From the cell containing the given text, extract its center point as (x, y) coordinate. 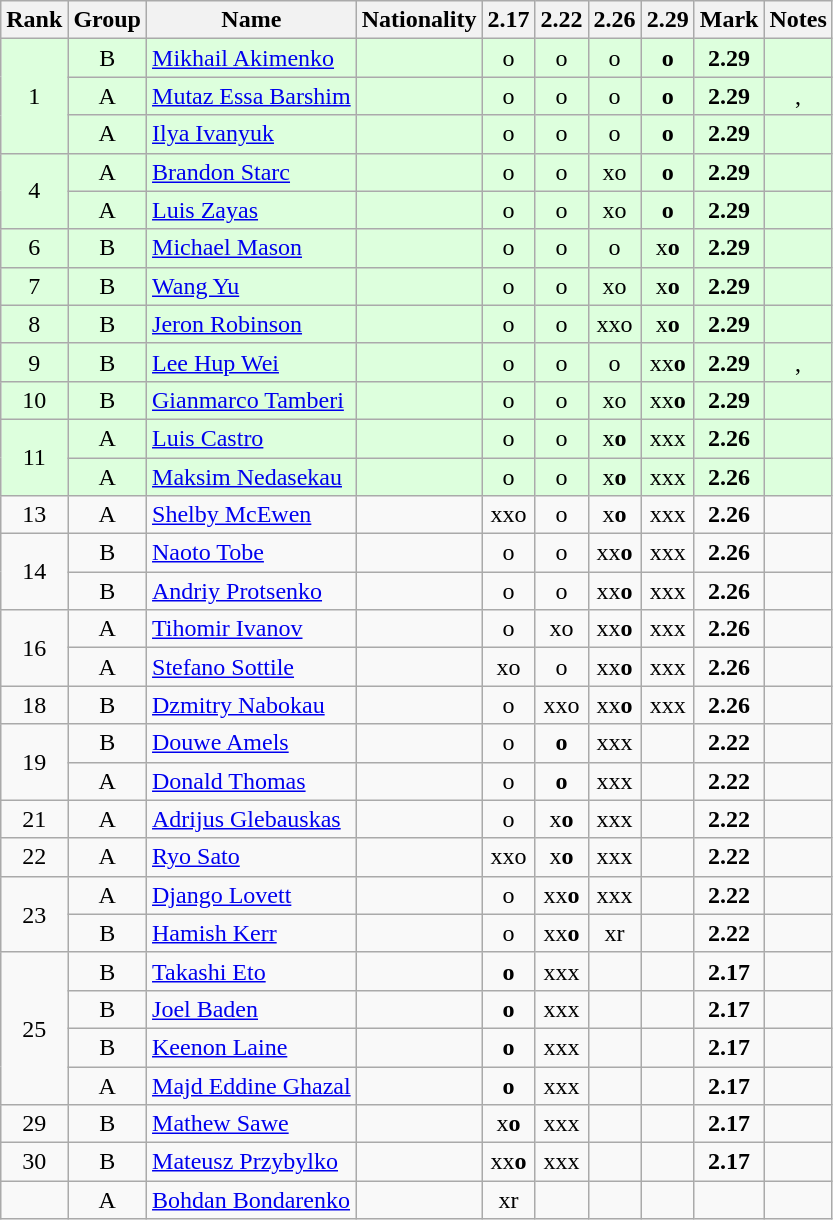
Ilya Ivanyuk (252, 134)
Group (108, 20)
25 (34, 1028)
21 (34, 819)
Luis Castro (252, 438)
Notes (798, 20)
4 (34, 191)
Tihomir Ivanov (252, 629)
Django Lovett (252, 895)
Douwe Amels (252, 743)
Mark (729, 20)
9 (34, 362)
1 (34, 96)
Stefano Sottile (252, 667)
Brandon Starc (252, 172)
Mathew Sawe (252, 1124)
Ryo Sato (252, 857)
8 (34, 324)
10 (34, 400)
Hamish Kerr (252, 933)
Mateusz Przybylko (252, 1162)
Mikhail Akimenko (252, 58)
Name (252, 20)
7 (34, 286)
Luis Zayas (252, 210)
18 (34, 705)
Michael Mason (252, 248)
Adrijus Glebauskas (252, 819)
Lee Hup Wei (252, 362)
13 (34, 515)
Rank (34, 20)
14 (34, 572)
Donald Thomas (252, 781)
16 (34, 648)
Bohdan Bondarenko (252, 1200)
Mutaz Essa Barshim (252, 96)
11 (34, 457)
Andriy Protsenko (252, 591)
Naoto Tobe (252, 553)
Joel Baden (252, 1009)
6 (34, 248)
22 (34, 857)
Dzmitry Nabokau (252, 705)
Nationality (419, 20)
Wang Yu (252, 286)
23 (34, 914)
Jeron Robinson (252, 324)
Maksim Nedasekau (252, 477)
19 (34, 762)
29 (34, 1124)
Keenon Laine (252, 1047)
Shelby McEwen (252, 515)
Takashi Eto (252, 971)
Gianmarco Tamberi (252, 400)
Majd Eddine Ghazal (252, 1085)
30 (34, 1162)
